Provide the (X, Y) coordinate of the cell's center where the given text is located.  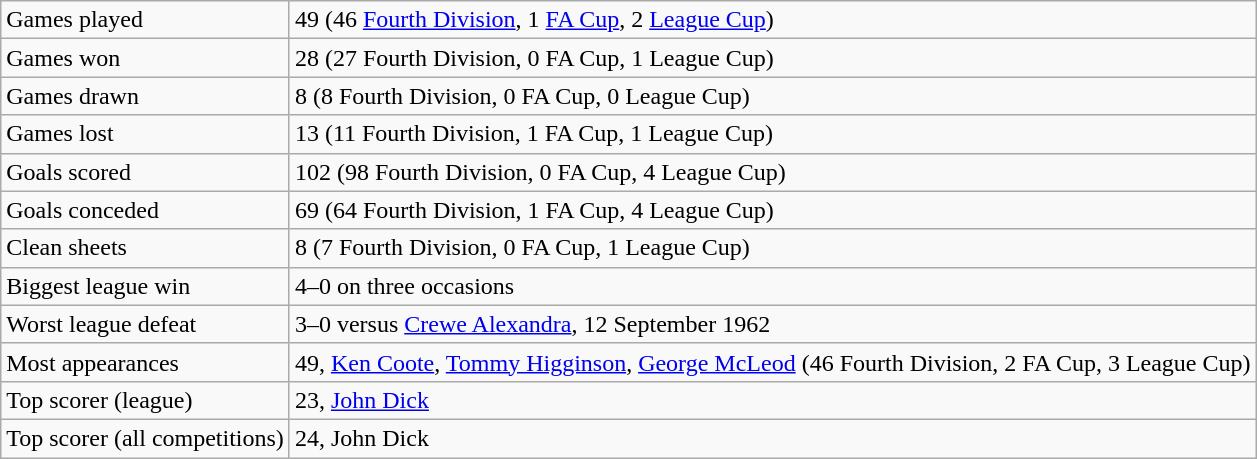
28 (27 Fourth Division, 0 FA Cup, 1 League Cup) (772, 58)
Biggest league win (146, 286)
Goals scored (146, 172)
102 (98 Fourth Division, 0 FA Cup, 4 League Cup) (772, 172)
49 (46 Fourth Division, 1 FA Cup, 2 League Cup) (772, 20)
3–0 versus Crewe Alexandra, 12 September 1962 (772, 324)
Clean sheets (146, 248)
Games played (146, 20)
Worst league defeat (146, 324)
Goals conceded (146, 210)
4–0 on three occasions (772, 286)
8 (7 Fourth Division, 0 FA Cup, 1 League Cup) (772, 248)
69 (64 Fourth Division, 1 FA Cup, 4 League Cup) (772, 210)
13 (11 Fourth Division, 1 FA Cup, 1 League Cup) (772, 134)
Games won (146, 58)
49, Ken Coote, Tommy Higginson, George McLeod (46 Fourth Division, 2 FA Cup, 3 League Cup) (772, 362)
Top scorer (league) (146, 400)
Games drawn (146, 96)
Top scorer (all competitions) (146, 438)
Games lost (146, 134)
Most appearances (146, 362)
23, John Dick (772, 400)
8 (8 Fourth Division, 0 FA Cup, 0 League Cup) (772, 96)
24, John Dick (772, 438)
